Find where the given text appears and provide that cell's center as [X, Y] coordinate. 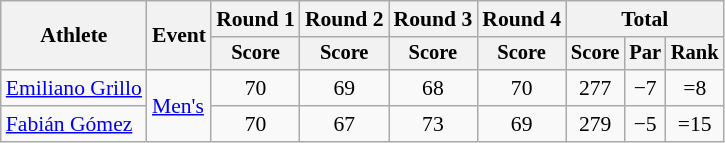
Round 4 [522, 19]
277 [595, 88]
Fabián Gómez [74, 124]
Par [645, 54]
Athlete [74, 36]
Total [645, 19]
73 [434, 124]
Round 3 [434, 19]
Rank [695, 54]
−5 [645, 124]
279 [595, 124]
Men's [179, 106]
−7 [645, 88]
Round 2 [344, 19]
Emiliano Grillo [74, 88]
Round 1 [256, 19]
Event [179, 36]
67 [344, 124]
=8 [695, 88]
68 [434, 88]
=15 [695, 124]
